For the text-containing cell, return its midpoint in [X, Y] coordinate format. 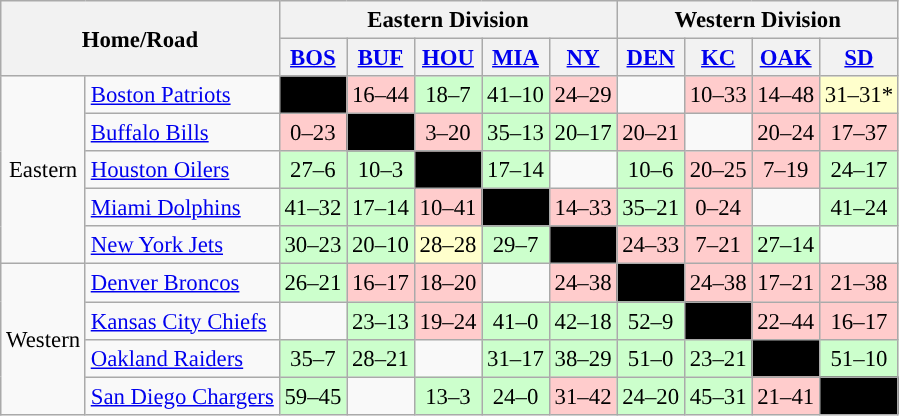
Boston Patriots [182, 95]
35–13 [516, 133]
35–7 [313, 358]
42–18 [583, 321]
59–45 [313, 396]
10–6 [651, 170]
New York Jets [182, 245]
27–14 [786, 245]
21–41 [786, 396]
7–21 [718, 245]
41–32 [313, 208]
20–21 [651, 133]
41–10 [516, 95]
Denver Broncos [182, 283]
22–44 [786, 321]
23–13 [381, 321]
20–17 [583, 133]
41–0 [516, 321]
MIA [516, 58]
24–17 [858, 170]
Home/Road [140, 38]
OAK [786, 58]
10–41 [448, 208]
Western [44, 339]
52–9 [651, 321]
24–20 [651, 396]
0–23 [313, 133]
35–21 [651, 208]
16–44 [381, 95]
28–28 [448, 245]
3–20 [448, 133]
29–7 [516, 245]
Eastern [44, 170]
24–29 [583, 95]
20–24 [786, 133]
SD [858, 58]
Oakland Raiders [182, 358]
10–33 [718, 95]
18–20 [448, 283]
19–24 [448, 321]
31–17 [516, 358]
17–37 [858, 133]
14–33 [583, 208]
28–21 [381, 358]
Buffalo Bills [182, 133]
BOS [313, 58]
Miami Dolphins [182, 208]
Kansas City Chiefs [182, 321]
7–19 [786, 170]
24–33 [651, 245]
14–48 [786, 95]
KC [718, 58]
18–7 [448, 95]
San Diego Chargers [182, 396]
20–10 [381, 245]
51–10 [858, 358]
23–21 [718, 358]
26–21 [313, 283]
Western Division [758, 20]
BUF [381, 58]
45–31 [718, 396]
21–38 [858, 283]
38–29 [583, 358]
31–31* [858, 95]
30–23 [313, 245]
31–42 [583, 396]
NY [583, 58]
20–25 [718, 170]
Eastern Division [448, 20]
10–3 [381, 170]
27–6 [313, 170]
Houston Oilers [182, 170]
0–24 [718, 208]
17–21 [786, 283]
DEN [651, 58]
13–3 [448, 396]
51–0 [651, 358]
HOU [448, 58]
24–0 [516, 396]
41–24 [858, 208]
